Search for the cell housing the specified text and yield its [X, Y] center coordinate. 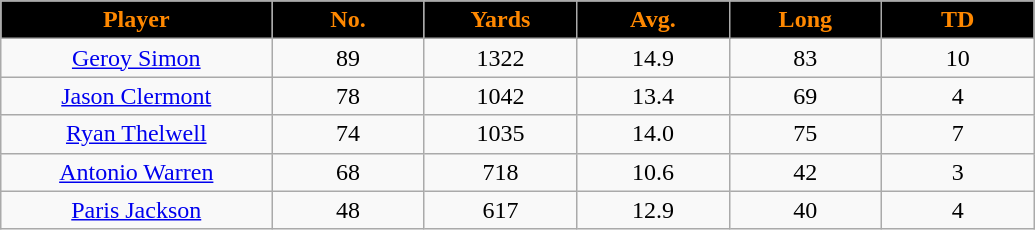
Antonio Warren [136, 172]
48 [348, 210]
Avg. [653, 20]
14.9 [653, 58]
3 [958, 172]
718 [500, 172]
78 [348, 96]
1042 [500, 96]
40 [805, 210]
Paris Jackson [136, 210]
1322 [500, 58]
12.9 [653, 210]
42 [805, 172]
TD [958, 20]
89 [348, 58]
Geroy Simon [136, 58]
14.0 [653, 134]
10 [958, 58]
Long [805, 20]
7 [958, 134]
Player [136, 20]
Yards [500, 20]
Ryan Thelwell [136, 134]
10.6 [653, 172]
74 [348, 134]
13.4 [653, 96]
1035 [500, 134]
69 [805, 96]
83 [805, 58]
Jason Clermont [136, 96]
617 [500, 210]
75 [805, 134]
68 [348, 172]
No. [348, 20]
